Extract the (X, Y) coordinate from the center of the cell holding the provided text.  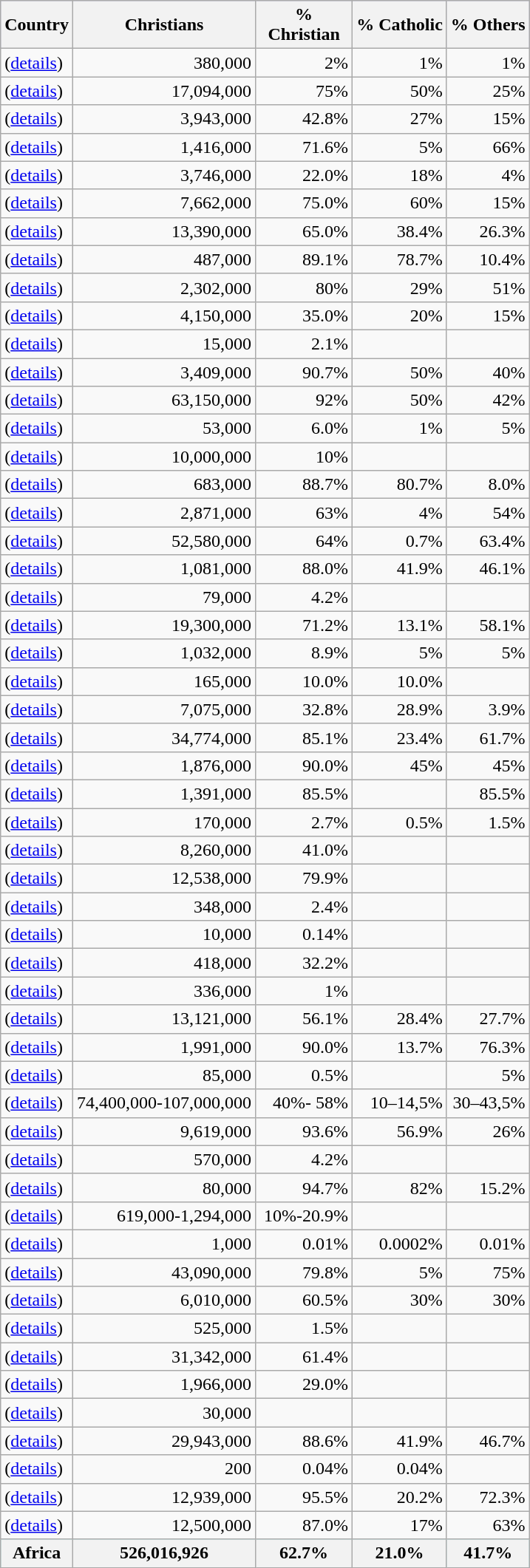
27% (400, 119)
487,000 (164, 259)
8.0% (488, 485)
526,016,926 (164, 1553)
56.9% (400, 1131)
13,390,000 (164, 231)
87.0% (305, 1525)
12,939,000 (164, 1497)
94.7% (305, 1187)
% Others (488, 25)
80% (305, 287)
Africa (37, 1553)
79.8% (305, 1272)
63,150,000 (164, 400)
31,342,000 (164, 1357)
19,300,000 (164, 625)
13.1% (400, 625)
2,302,000 (164, 287)
80,000 (164, 1187)
92% (305, 400)
10.4% (488, 259)
76.3% (488, 1047)
2.7% (305, 822)
78.7% (400, 259)
10–14,5% (400, 1103)
62.7% (305, 1553)
74,400,000-107,000,000 (164, 1103)
21.0% (400, 1553)
13,121,000 (164, 1019)
71.2% (305, 625)
28.4% (400, 1019)
41.7% (488, 1553)
1,876,000 (164, 766)
1,416,000 (164, 147)
2% (305, 63)
32.8% (305, 709)
95.5% (305, 1497)
60% (400, 203)
38.4% (400, 231)
52,580,000 (164, 541)
26% (488, 1131)
66% (488, 147)
72.3% (488, 1497)
65.0% (305, 231)
17% (400, 1525)
22.0% (305, 175)
23.4% (400, 737)
29% (400, 287)
13.7% (400, 1047)
85.1% (305, 737)
525,000 (164, 1329)
2,871,000 (164, 513)
15.2% (488, 1187)
82% (400, 1187)
64% (305, 541)
3,746,000 (164, 175)
46.7% (488, 1441)
53,000 (164, 429)
58.1% (488, 625)
88.7% (305, 485)
56.1% (305, 1019)
1,991,000 (164, 1047)
80.7% (400, 485)
30,000 (164, 1413)
75.0% (305, 203)
85,000 (164, 1075)
683,000 (164, 485)
Country (37, 25)
29,943,000 (164, 1441)
6.0% (305, 429)
43,090,000 (164, 1272)
10,000 (164, 935)
18% (400, 175)
348,000 (164, 907)
79,000 (164, 597)
27.7% (488, 1019)
3,943,000 (164, 119)
71.6% (305, 147)
42.8% (305, 119)
380,000 (164, 63)
8.9% (305, 653)
6,010,000 (164, 1301)
418,000 (164, 963)
3,409,000 (164, 372)
10% (305, 457)
30–43,5% (488, 1103)
1,081,000 (164, 569)
0.0002% (400, 1244)
0.14% (305, 935)
79.9% (305, 879)
63.4% (488, 541)
% Catholic (400, 25)
88.0% (305, 569)
2.4% (305, 907)
9,619,000 (164, 1131)
88.6% (305, 1441)
42% (488, 400)
170,000 (164, 822)
0.7% (400, 541)
89.1% (305, 259)
1,391,000 (164, 794)
35.0% (305, 316)
54% (488, 513)
165,000 (164, 681)
93.6% (305, 1131)
90.7% (305, 372)
570,000 (164, 1159)
336,000 (164, 991)
28.9% (400, 709)
10,000,000 (164, 457)
26.3% (488, 231)
20% (400, 316)
1,000 (164, 1244)
12,538,000 (164, 879)
41.0% (305, 851)
17,094,000 (164, 91)
200 (164, 1469)
4,150,000 (164, 316)
46.1% (488, 569)
7,662,000 (164, 203)
40%- 58% (305, 1103)
3.9% (488, 709)
15,000 (164, 344)
% Christian (305, 25)
29.0% (305, 1385)
34,774,000 (164, 737)
2.1% (305, 344)
Christians (164, 25)
60.5% (305, 1301)
20.2% (400, 1497)
40% (488, 372)
7,075,000 (164, 709)
61.4% (305, 1357)
25% (488, 91)
1,032,000 (164, 653)
12,500,000 (164, 1525)
619,000-1,294,000 (164, 1216)
8,260,000 (164, 851)
51% (488, 287)
10%-20.9% (305, 1216)
61.7% (488, 737)
32.2% (305, 963)
1,966,000 (164, 1385)
